Return the [X, Y] coordinate for the center point of the cell that contains the specified text.  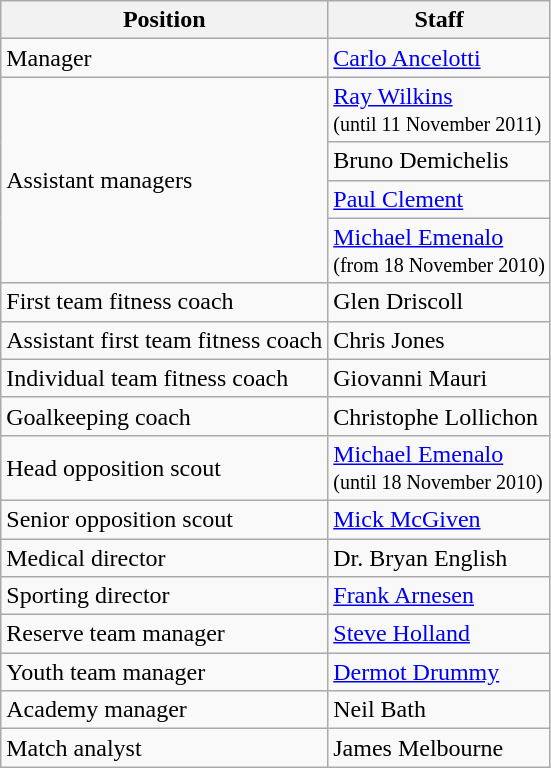
Individual team fitness coach [164, 378]
Assistant managers [164, 180]
Mick McGiven [440, 519]
Reserve team manager [164, 634]
Carlo Ancelotti [440, 58]
Giovanni Mauri [440, 378]
Glen Driscoll [440, 302]
First team fitness coach [164, 302]
Paul Clement [440, 199]
Manager [164, 58]
Christophe Lollichon [440, 416]
Position [164, 20]
Goalkeeping coach [164, 416]
Assistant first team fitness coach [164, 340]
Neil Bath [440, 710]
Dr. Bryan English [440, 557]
Match analyst [164, 748]
Medical director [164, 557]
Dermot Drummy [440, 672]
Senior opposition scout [164, 519]
Youth team manager [164, 672]
Ray Wilkins (until 11 November 2011) [440, 110]
Michael Emenalo (until 18 November 2010) [440, 468]
Chris Jones [440, 340]
Academy manager [164, 710]
Sporting director [164, 596]
Frank Arnesen [440, 596]
Bruno Demichelis [440, 161]
Head opposition scout [164, 468]
Steve Holland [440, 634]
Staff [440, 20]
James Melbourne [440, 748]
Michael Emenalo (from 18 November 2010) [440, 250]
